Return [X, Y] of the center of cell containing provided text 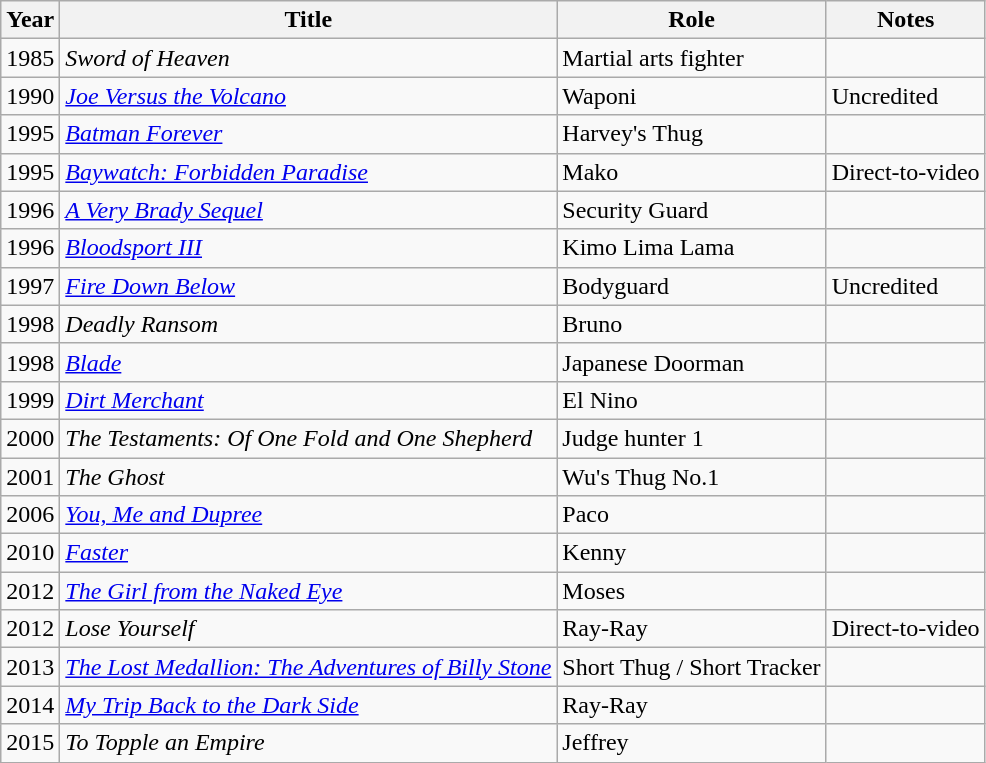
Waponi [692, 96]
You, Me and Dupree [308, 515]
Bruno [692, 324]
The Girl from the Naked Eye [308, 591]
Sword of Heaven [308, 58]
Harvey's Thug [692, 134]
Role [692, 20]
Lose Yourself [308, 629]
Mako [692, 172]
My Trip Back to the Dark Side [308, 705]
1985 [30, 58]
Notes [906, 20]
Japanese Doorman [692, 362]
2006 [30, 515]
2014 [30, 705]
Baywatch: Forbidden Paradise [308, 172]
El Nino [692, 400]
2015 [30, 743]
Blade [308, 362]
Martial arts fighter [692, 58]
Joe Versus the Volcano [308, 96]
1997 [30, 286]
Bloodsport III [308, 248]
Kimo Lima Lama [692, 248]
Moses [692, 591]
Wu's Thug No.1 [692, 477]
1990 [30, 96]
The Lost Medallion: The Adventures of Billy Stone [308, 667]
Short Thug / Short Tracker [692, 667]
Bodyguard [692, 286]
2001 [30, 477]
2010 [30, 553]
To Topple an Empire [308, 743]
Kenny [692, 553]
2000 [30, 438]
Faster [308, 553]
Deadly Ransom [308, 324]
Jeffrey [692, 743]
Year [30, 20]
A Very Brady Sequel [308, 210]
Fire Down Below [308, 286]
The Testaments: Of One Fold and One Shepherd [308, 438]
The Ghost [308, 477]
Batman Forever [308, 134]
2013 [30, 667]
1999 [30, 400]
Paco [692, 515]
Judge hunter 1 [692, 438]
Security Guard [692, 210]
Title [308, 20]
Dirt Merchant [308, 400]
